Locate the cell with the specified text and output its [x, y] center coordinate. 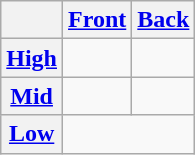
Mid [32, 96]
High [32, 58]
Front [98, 20]
Back [164, 20]
Low [32, 134]
